Extract the (x, y) coordinate from the center of the cell holding the provided text.  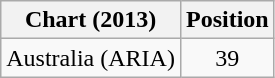
39 (227, 58)
Australia (ARIA) (91, 58)
Chart (2013) (91, 20)
Position (227, 20)
